For the text-containing cell, return its midpoint in [x, y] coordinate format. 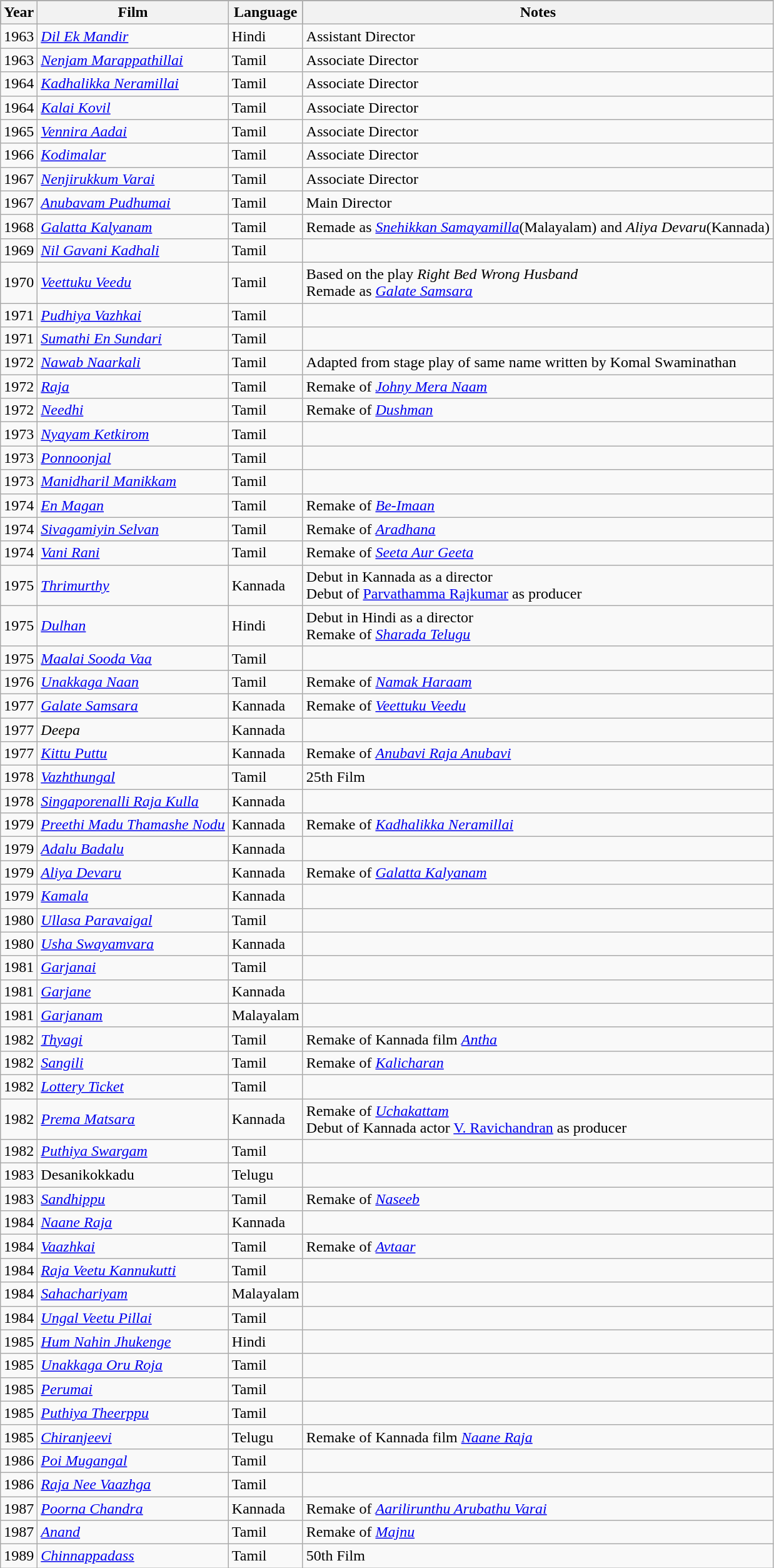
Thrimurthy [133, 585]
Puthiya Theerppu [133, 1413]
Thyagi [133, 1039]
Desanikokkadu [133, 1175]
Nenjirukkum Varai [133, 179]
Unakkaga Naan [133, 682]
Kodimalar [133, 155]
Remade as Snehikkan Samayamilla(Malayalam) and Aliya Devaru(Kannada) [538, 226]
Galate Samsara [133, 706]
Nyayam Ketkirom [133, 434]
Maalai Sooda Vaa [133, 658]
Ullasa Paravaigal [133, 920]
Remake of Aarilirunthu Arubathu Varai [538, 1508]
Manidharil Manikkam [133, 482]
Veettuku Veedu [133, 283]
Film [133, 13]
1965 [19, 131]
Unakkaga Oru Roja [133, 1365]
Vennira Aadai [133, 131]
Anand [133, 1532]
Preethi Madu Thamashe Nodu [133, 825]
1969 [19, 250]
Vazhthungal [133, 777]
Singaporenalli Raja Kulla [133, 801]
Aliya Devaru [133, 873]
Perumai [133, 1389]
Remake of Namak Haraam [538, 682]
Adalu Badalu [133, 849]
Remake of Kalicharan [538, 1063]
Remake of Kadhalikka Neramillai [538, 825]
Deepa [133, 730]
Ponnoonjal [133, 458]
Based on the play Right Bed Wrong Husband Remade as Galate Samsara [538, 283]
Nil Gavani Kadhali [133, 250]
Raja Nee Vaazhga [133, 1484]
Chinnappadass [133, 1556]
25th Film [538, 777]
50th Film [538, 1556]
Adapted from stage play of same name written by Komal Swaminathan [538, 363]
Remake of Kannada film Naane Raja [538, 1437]
1966 [19, 155]
Ungal Veetu Pillai [133, 1318]
Galatta Kalyanam [133, 226]
Poorna Chandra [133, 1508]
Naane Raja [133, 1223]
Remake of Galatta Kalyanam [538, 873]
Assistant Director [538, 36]
Remake of Naseeb [538, 1199]
Sivagamiyin Selvan [133, 529]
Remake of Seeta Aur Geeta [538, 553]
Language [265, 13]
Remake of Uchakattam Debut of Kannada actor V. Ravichandran as producer [538, 1118]
Sandhippu [133, 1199]
Nenjam Marappathillai [133, 60]
Dulhan [133, 625]
Debut in Hindi as a director Remake of Sharada Telugu [538, 625]
Kamala [133, 896]
1968 [19, 226]
Notes [538, 13]
Remake of Dushman [538, 410]
Puthiya Swargam [133, 1151]
Kadhalikka Neramillai [133, 84]
Anubavam Pudhumai [133, 203]
Lottery Ticket [133, 1086]
Year [19, 13]
Remake of Kannada film Antha [538, 1039]
Sahachariyam [133, 1294]
Kittu Puttu [133, 754]
Remake of Veettuku Veedu [538, 706]
1970 [19, 283]
Remake of Aradhana [538, 529]
Main Director [538, 203]
Dil Ek Mandir [133, 36]
Prema Matsara [133, 1118]
Kalai Kovil [133, 108]
En Magan [133, 505]
Vani Rani [133, 553]
1989 [19, 1556]
Debut in Kannada as a director Debut of Parvathamma Rajkumar as producer [538, 585]
Garjanam [133, 1015]
Raja [133, 387]
Chiranjeevi [133, 1437]
Needhi [133, 410]
Pudhiya Vazhkai [133, 315]
1976 [19, 682]
Remake of Be-Imaan [538, 505]
Remake of Johny Mera Naam [538, 387]
Vaazhkai [133, 1247]
Poi Mugangal [133, 1460]
Remake of Majnu [538, 1532]
Garjane [133, 991]
Raja Veetu Kannukutti [133, 1270]
Hum Nahin Jhukenge [133, 1342]
Remake of Anubavi Raja Anubavi [538, 754]
Remake of Avtaar [538, 1247]
Garjanai [133, 968]
Sangili [133, 1063]
Usha Swayamvara [133, 944]
Sumathi En Sundari [133, 339]
Nawab Naarkali [133, 363]
